Output the (x, y) coordinate of the center of the cell containing the given text.  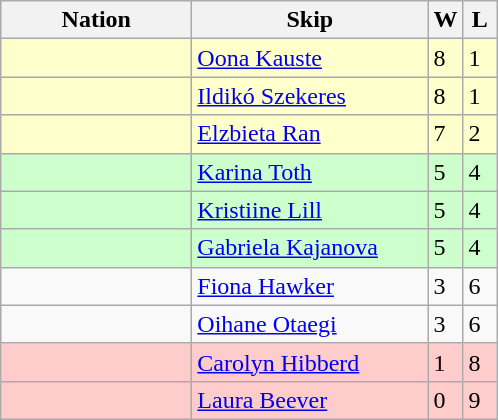
0 (446, 400)
Oihane Otaegi (310, 324)
L (480, 20)
Oona Kauste (310, 58)
W (446, 20)
Laura Beever (310, 400)
Ildikó Szekeres (310, 96)
7 (446, 134)
Gabriela Kajanova (310, 248)
Carolyn Hibberd (310, 362)
Fiona Hawker (310, 286)
Karina Toth (310, 172)
Nation (96, 20)
Skip (310, 20)
2 (480, 134)
Kristiine Lill (310, 210)
Elzbieta Ran (310, 134)
9 (480, 400)
